Identify which cell holds the provided text, then report its (X, Y) central coordinate. 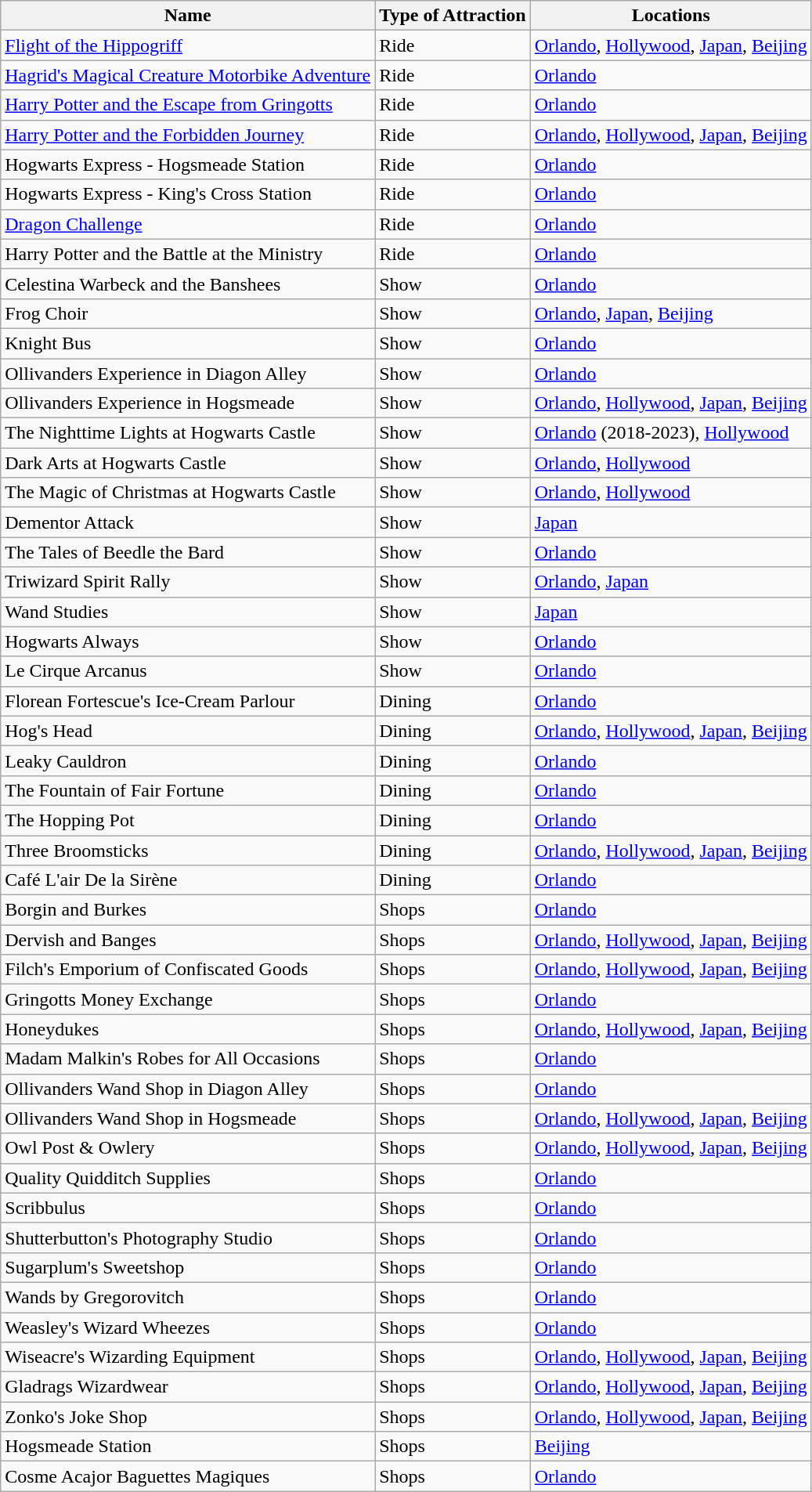
Hagrid's Magical Creature Motorbike Adventure (188, 75)
Orlando, Japan (670, 582)
Flight of the Hippogriff (188, 45)
Ollivanders Wand Shop in Diagon Alley (188, 1089)
Hogsmeade Station (188, 1447)
Ollivanders Experience in Hogsmeade (188, 403)
Harry Potter and the Battle at the Ministry (188, 254)
Gringotts Money Exchange (188, 999)
Name (188, 16)
Hogwarts Express - Hogsmeade Station (188, 164)
Hog's Head (188, 731)
Harry Potter and the Escape from Gringotts (188, 105)
Triwizard Spirit Rally (188, 582)
Dervish and Banges (188, 940)
Weasley's Wizard Wheezes (188, 1328)
The Tales of Beedle the Bard (188, 552)
Orlando, Japan, Beijing (670, 313)
Scribbulus (188, 1208)
Honeydukes (188, 1029)
Wands by Gregorovitch (188, 1297)
Hogwarts Express - King's Cross Station (188, 194)
The Hopping Pot (188, 820)
Zonko's Joke Shop (188, 1417)
Ollivanders Experience in Diagon Alley (188, 374)
Filch's Emporium of Confiscated Goods (188, 970)
Leaky Cauldron (188, 760)
Wiseacre's Wizarding Equipment (188, 1357)
Dementor Attack (188, 522)
Three Broomsticks (188, 850)
Locations (670, 16)
Harry Potter and the Forbidden Journey (188, 135)
Celestina Warbeck and the Banshees (188, 284)
Dark Arts at Hogwarts Castle (188, 463)
Dragon Challenge (188, 224)
Madam Malkin's Robes for All Occasions (188, 1059)
Gladrags Wizardwear (188, 1387)
Cosme Acajor Baguettes Magiques (188, 1476)
Owl Post & Owlery (188, 1148)
Beijing (670, 1447)
Shutterbutton's Photography Studio (188, 1237)
Type of Attraction (453, 16)
The Fountain of Fair Fortune (188, 790)
The Nighttime Lights at Hogwarts Castle (188, 433)
Florean Fortescue's Ice-Cream Parlour (188, 701)
Hogwarts Always (188, 641)
Knight Bus (188, 343)
Borgin and Burkes (188, 910)
Orlando (2018-2023), Hollywood (670, 433)
Café L'air De la Sirène (188, 880)
Ollivanders Wand Shop in Hogsmeade (188, 1118)
Quality Quidditch Supplies (188, 1178)
Sugarplum's Sweetshop (188, 1267)
Le Cirque Arcanus (188, 671)
The Magic of Christmas at Hogwarts Castle (188, 493)
Frog Choir (188, 313)
Wand Studies (188, 612)
